Return the (x, y) coordinate for the center point of the cell that contains the specified text.  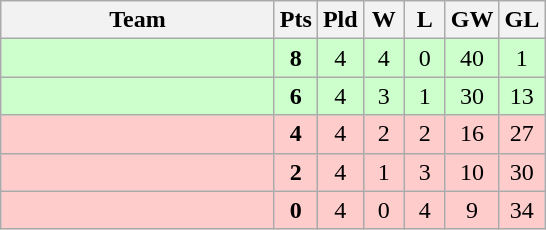
40 (472, 58)
16 (472, 134)
8 (296, 58)
Team (138, 20)
L (424, 20)
27 (522, 134)
6 (296, 96)
GL (522, 20)
Pts (296, 20)
9 (472, 210)
W (384, 20)
13 (522, 96)
10 (472, 172)
34 (522, 210)
GW (472, 20)
Pld (340, 20)
